Pinpoint the cell where the given text exists, returning its (x, y) midpoint coordinate. 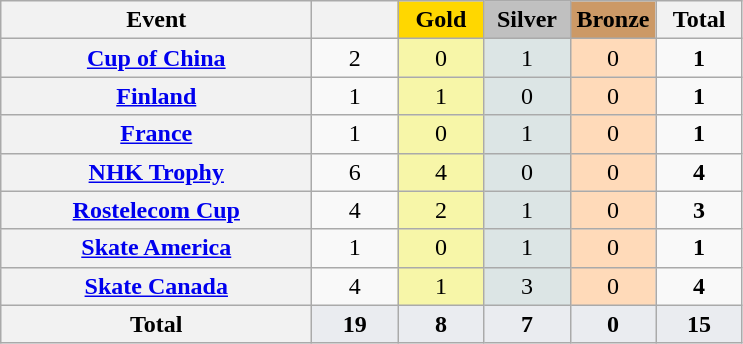
Event (156, 20)
Rostelecom Cup (156, 210)
Cup of China (156, 58)
Finland (156, 96)
Skate America (156, 248)
7 (527, 324)
Gold (441, 20)
Skate Canada (156, 286)
Bronze (613, 20)
Silver (527, 20)
6 (355, 172)
France (156, 134)
8 (441, 324)
19 (355, 324)
NHK Trophy (156, 172)
15 (699, 324)
